Return the (X, Y) coordinate for the center point of the cell that contains the specified text.  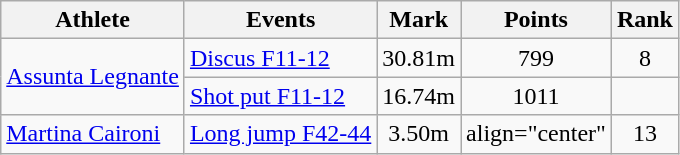
Rank (644, 20)
13 (644, 134)
8 (644, 58)
align="center" (536, 134)
Assunta Legnante (93, 77)
799 (536, 58)
Shot put F11-12 (280, 96)
Athlete (93, 20)
Events (280, 20)
30.81m (419, 58)
1011 (536, 96)
Mark (419, 20)
16.74m (419, 96)
Martina Caironi (93, 134)
Long jump F42-44 (280, 134)
3.50m (419, 134)
Points (536, 20)
Discus F11-12 (280, 58)
